Search for the cell housing the specified text and yield its [X, Y] center coordinate. 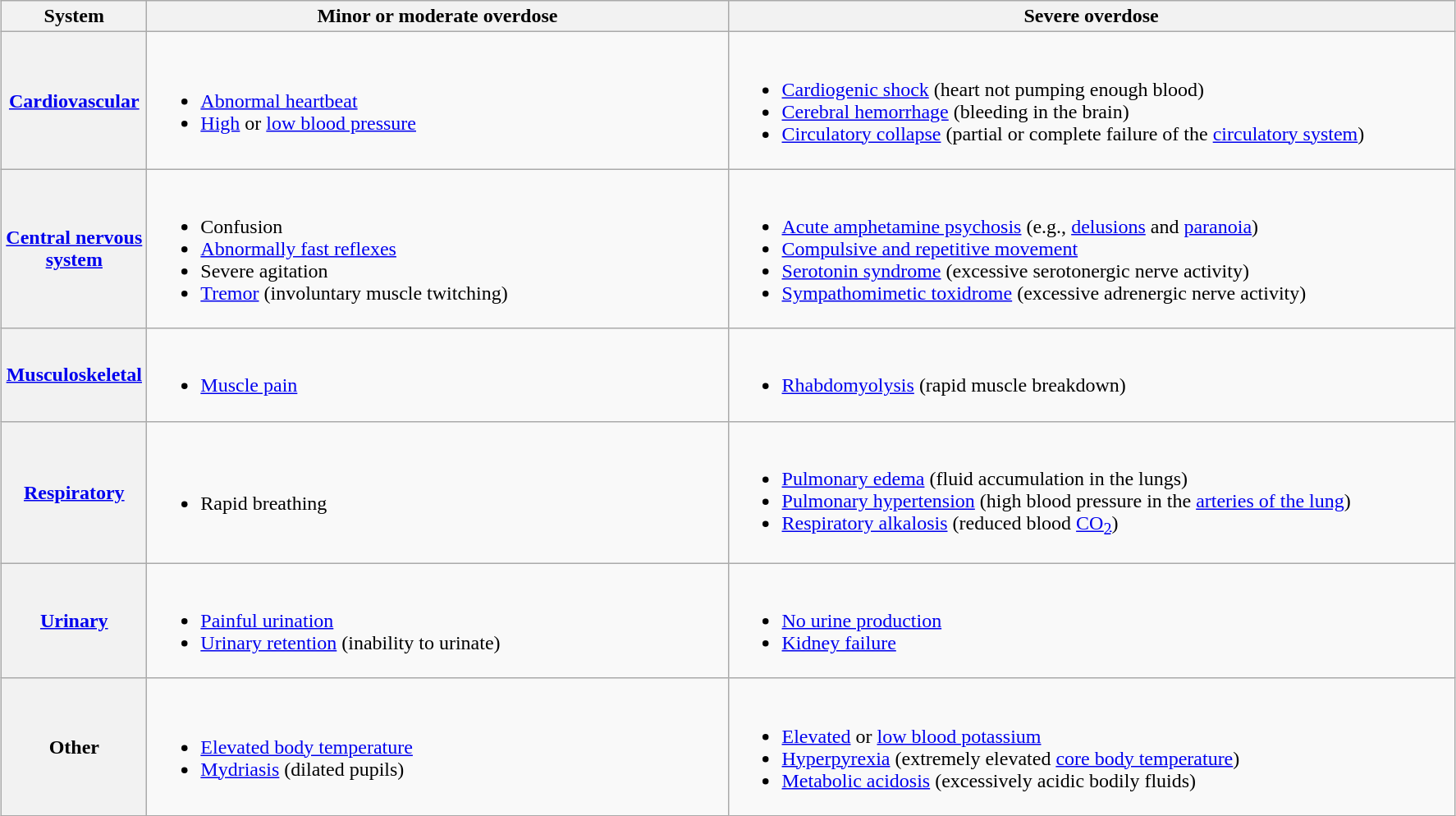
Elevated or low blood potassiumHyperpyrexia (extremely elevated core body temperature)Metabolic acidosis (excessively acidic bodily fluids) [1092, 747]
Elevated body temperatureMydriasis (dilated pupils) [437, 747]
Minor or moderate overdose [437, 16]
No urine productionKidney failure [1092, 621]
Respiratory [74, 493]
Rapid breathing [437, 493]
Central nervoussystem [74, 249]
Cardiovascular [74, 100]
Muscle pain [437, 374]
System [74, 16]
Rhabdomyolysis (rapid muscle breakdown) [1092, 374]
Painful urinationUrinary retention (inability to urinate) [437, 621]
Severe overdose [1092, 16]
Musculoskeletal [74, 374]
Abnormal heartbeatHigh or low blood pressure [437, 100]
ConfusionAbnormally fast reflexesSevere agitationTremor (involuntary muscle twitching) [437, 249]
Other [74, 747]
Urinary [74, 621]
